Return the [x, y] coordinate for the center point of the cell that contains the specified text.  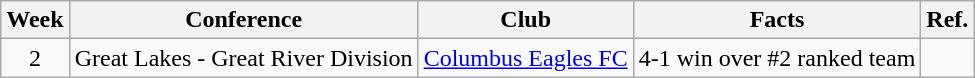
Conference [244, 20]
2 [35, 58]
Week [35, 20]
Columbus Eagles FC [526, 58]
Ref. [948, 20]
Facts [777, 20]
Great Lakes - Great River Division [244, 58]
Club [526, 20]
4-1 win over #2 ranked team [777, 58]
